Search for the cell housing the specified text and yield its [X, Y] center coordinate. 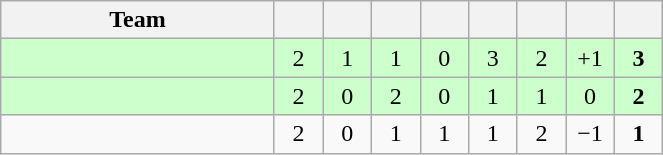
+1 [590, 58]
−1 [590, 134]
Team [138, 20]
